Scan for the cell matching the given text and deliver its (X, Y) coordinate at center. 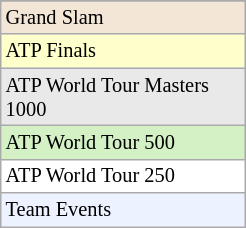
Grand Slam (124, 17)
Team Events (124, 210)
ATP World Tour 500 (124, 142)
ATP World Tour Masters 1000 (124, 97)
ATP Finals (124, 51)
ATP World Tour 250 (124, 176)
